From the cell containing the given text, extract its center point as (x, y) coordinate. 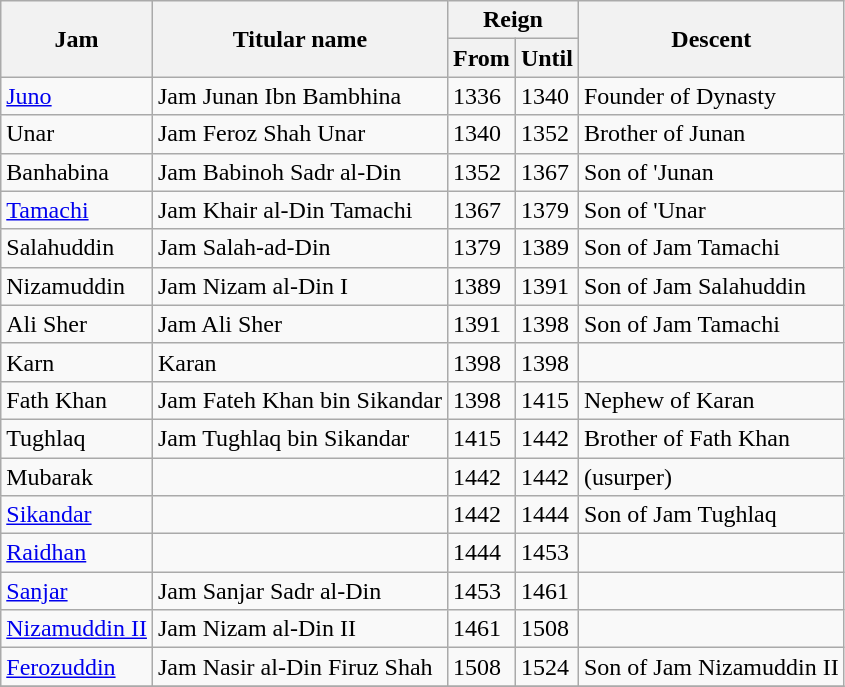
Titular name (300, 39)
Nizamuddin (77, 286)
Son of 'Junan (711, 172)
Karn (77, 362)
Nephew of Karan (711, 400)
Jam Nizam al-Din II (300, 629)
From (481, 58)
Raidhan (77, 553)
Tamachi (77, 210)
Banhabina (77, 172)
Jam Sanjar Sadr al-Din (300, 591)
Jam Tughlaq bin Sikandar (300, 438)
Fath Khan (77, 400)
Brother of Junan (711, 134)
Descent (711, 39)
Jam Salah-ad-Din (300, 248)
Reign (512, 20)
1336 (481, 96)
Until (546, 58)
Mubarak (77, 477)
Jam (77, 39)
Jam Nasir al-Din Firuz Shah (300, 667)
Ali Sher (77, 324)
Jam Junan Ibn Bambhina (300, 96)
1524 (546, 667)
Jam Feroz Shah Unar (300, 134)
Jam Nizam al-Din I (300, 286)
Unar (77, 134)
Sanjar (77, 591)
Sikandar (77, 515)
(usurper) (711, 477)
Son of Jam Tughlaq (711, 515)
Ferozuddin (77, 667)
Jam Fateh Khan bin Sikandar (300, 400)
Founder of Dynasty (711, 96)
Karan (300, 362)
Salahuddin (77, 248)
Son of Jam Nizamuddin II (711, 667)
Nizamuddin II (77, 629)
Brother of Fath Khan (711, 438)
Jam Ali Sher (300, 324)
Juno (77, 96)
Jam Khair al-Din Tamachi (300, 210)
Jam Babinoh Sadr al-Din (300, 172)
Tughlaq (77, 438)
Son of 'Unar (711, 210)
Son of Jam Salahuddin (711, 286)
